For the text-containing cell, return its midpoint in (x, y) coordinate format. 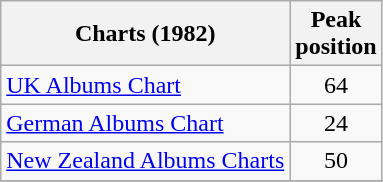
German Albums Chart (146, 123)
UK Albums Chart (146, 85)
64 (336, 85)
Charts (1982) (146, 34)
50 (336, 161)
New Zealand Albums Charts (146, 161)
24 (336, 123)
Peakposition (336, 34)
